Output the (x, y) coordinate of the center of the cell containing the given text.  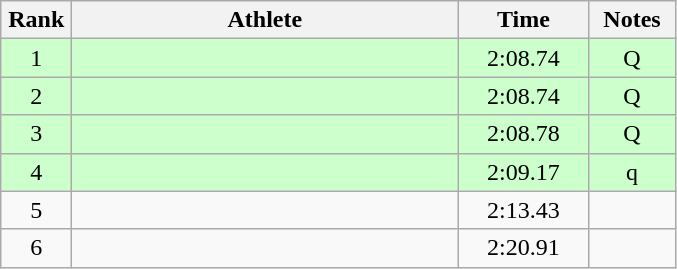
6 (36, 248)
2:13.43 (524, 210)
3 (36, 134)
Time (524, 20)
2:09.17 (524, 172)
5 (36, 210)
2:08.78 (524, 134)
Rank (36, 20)
Athlete (265, 20)
2:20.91 (524, 248)
2 (36, 96)
1 (36, 58)
Notes (632, 20)
q (632, 172)
4 (36, 172)
